From the cell containing the given text, extract its center point as (x, y) coordinate. 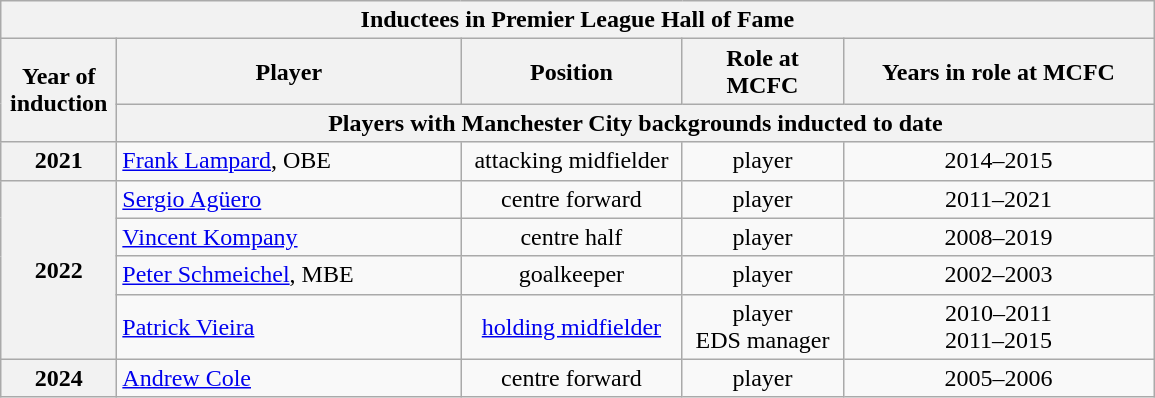
Patrick Vieira (289, 326)
2002–2003 (998, 275)
2022 (59, 270)
Player (289, 72)
holding midfielder (572, 326)
Role at MCFC (762, 72)
Players with Manchester City backgrounds inducted to date (636, 123)
player EDS manager (762, 326)
2024 (59, 378)
Year of induction (59, 90)
2021 (59, 161)
2010–2011 2011–2015 (998, 326)
Peter Schmeichel, MBE (289, 275)
Vincent Kompany (289, 237)
2005–2006 (998, 378)
2011–2021 (998, 199)
2008–2019 (998, 237)
attacking midfielder (572, 161)
Inductees in Premier League Hall of Fame (578, 20)
2014–2015 (998, 161)
goalkeeper (572, 275)
Years in role at MCFC (998, 72)
Andrew Cole (289, 378)
Frank Lampard, OBE (289, 161)
Sergio Agüero (289, 199)
centre half (572, 237)
Position (572, 72)
